Output the [x, y] coordinate of the center of the cell containing the given text.  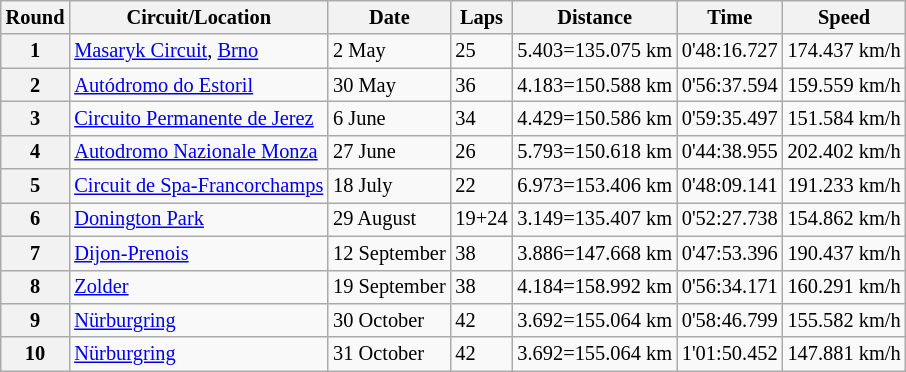
Zolder [198, 287]
0'52:27.738 [730, 219]
3.886=147.668 km [594, 253]
Laps [482, 17]
147.881 km/h [844, 354]
5 [36, 186]
Circuit de Spa-Francorchamps [198, 186]
154.862 km/h [844, 219]
34 [482, 118]
0'56:37.594 [730, 85]
Circuit/Location [198, 17]
10 [36, 354]
0'58:46.799 [730, 320]
12 September [389, 253]
Distance [594, 17]
30 October [389, 320]
Circuito Permanente de Jerez [198, 118]
3 [36, 118]
4 [36, 152]
Date [389, 17]
6.973=153.406 km [594, 186]
18 July [389, 186]
9 [36, 320]
8 [36, 287]
30 May [389, 85]
151.584 km/h [844, 118]
191.233 km/h [844, 186]
25 [482, 51]
174.437 km/h [844, 51]
159.559 km/h [844, 85]
Round [36, 17]
Speed [844, 17]
7 [36, 253]
5.793=150.618 km [594, 152]
Autódromo do Estoril [198, 85]
160.291 km/h [844, 287]
Time [730, 17]
19+24 [482, 219]
Dijon-Prenois [198, 253]
155.582 km/h [844, 320]
2 May [389, 51]
0'44:38.955 [730, 152]
27 June [389, 152]
4.184=158.992 km [594, 287]
1'01:50.452 [730, 354]
1 [36, 51]
29 August [389, 219]
31 October [389, 354]
0'48:09.141 [730, 186]
0'56:34.171 [730, 287]
6 June [389, 118]
Masaryk Circuit, Brno [198, 51]
202.402 km/h [844, 152]
0'47:53.396 [730, 253]
36 [482, 85]
4.429=150.586 km [594, 118]
22 [482, 186]
26 [482, 152]
3.149=135.407 km [594, 219]
0'48:16.727 [730, 51]
0'59:35.497 [730, 118]
19 September [389, 287]
Autodromo Nazionale Monza [198, 152]
4.183=150.588 km [594, 85]
5.403=135.075 km [594, 51]
190.437 km/h [844, 253]
6 [36, 219]
2 [36, 85]
Donington Park [198, 219]
